Output the [X, Y] coordinate of the center of the cell containing the given text.  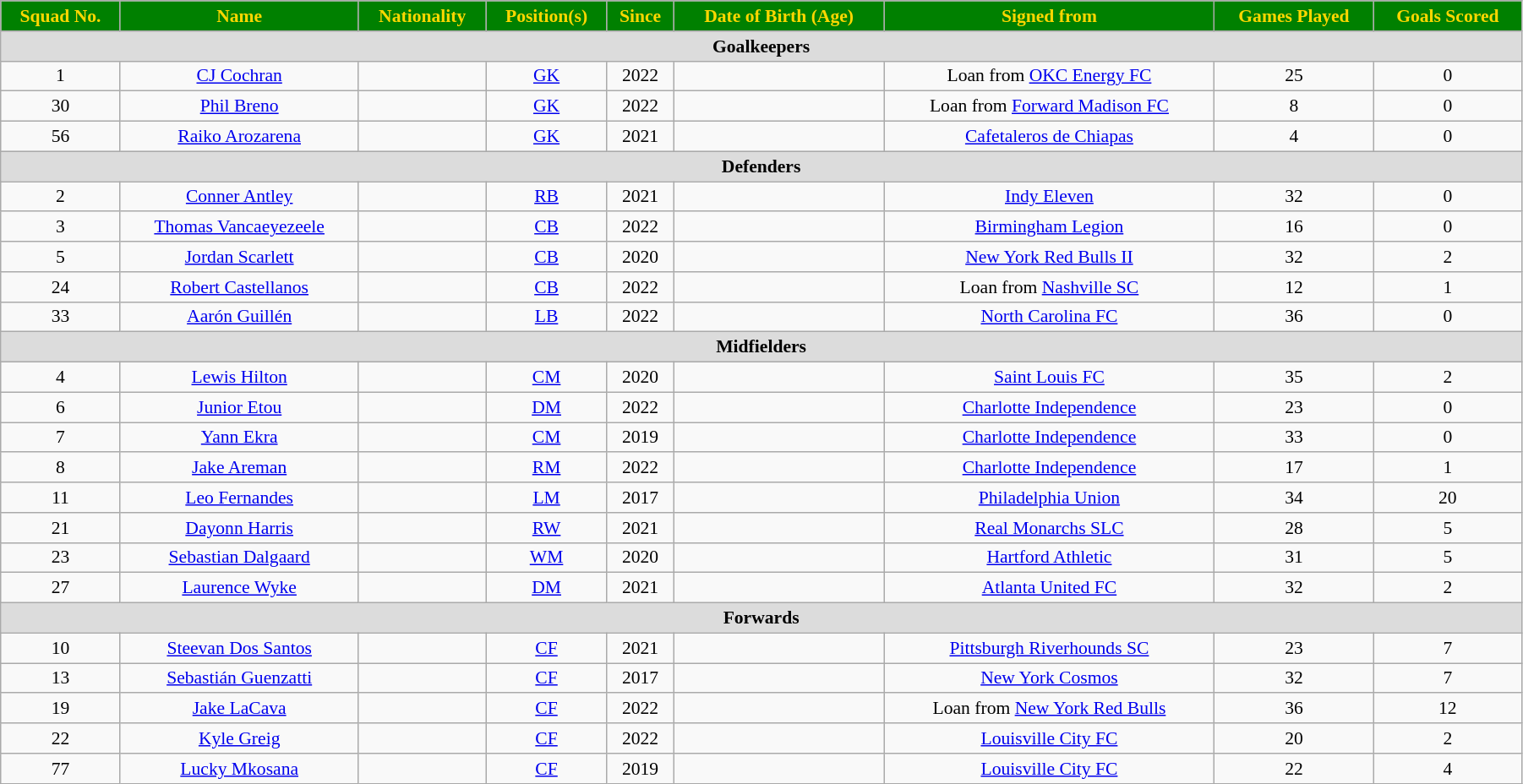
Hartford Athletic [1050, 558]
Defenders [761, 166]
Squad No. [61, 16]
Loan from Nashville SC [1050, 287]
Atlanta United FC [1050, 588]
Philadelphia Union [1050, 498]
17 [1294, 468]
Lewis Hilton [239, 378]
Signed from [1050, 16]
WM [546, 558]
31 [1294, 558]
CJ Cochran [239, 76]
Robert Castellanos [239, 287]
Forwards [761, 618]
Yann Ekra [239, 438]
6 [61, 407]
Cafetaleros de Chiapas [1050, 137]
24 [61, 287]
RB [546, 197]
Thomas Vancaeyezeele [239, 227]
56 [61, 137]
RM [546, 468]
13 [61, 678]
25 [1294, 76]
Pittsburgh Riverhounds SC [1050, 648]
Date of Birth (Age) [779, 16]
35 [1294, 378]
27 [61, 588]
30 [61, 106]
Kyle Greig [239, 738]
Sebastián Guenzatti [239, 678]
Nationality [423, 16]
Goals Scored [1447, 16]
3 [61, 227]
Saint Louis FC [1050, 378]
Goalkeepers [761, 46]
28 [1294, 528]
Games Played [1294, 16]
Position(s) [546, 16]
LB [546, 317]
New York Cosmos [1050, 678]
16 [1294, 227]
Junior Etou [239, 407]
Raiko Arozarena [239, 137]
Since [641, 16]
Dayonn Harris [239, 528]
Loan from OKC Energy FC [1050, 76]
11 [61, 498]
Phil Breno [239, 106]
Steevan Dos Santos [239, 648]
Loan from New York Red Bulls [1050, 709]
Jake Areman [239, 468]
North Carolina FC [1050, 317]
19 [61, 709]
New York Red Bulls II [1050, 257]
34 [1294, 498]
Loan from Forward Madison FC [1050, 106]
Indy Eleven [1050, 197]
Jordan Scarlett [239, 257]
RW [546, 528]
Real Monarchs SLC [1050, 528]
Laurence Wyke [239, 588]
77 [61, 769]
Sebastian Dalgaard [239, 558]
Jake LaCava [239, 709]
Aarón Guillén [239, 317]
21 [61, 528]
LM [546, 498]
Name [239, 16]
Birmingham Legion [1050, 227]
Leo Fernandes [239, 498]
Lucky Mkosana [239, 769]
Conner Antley [239, 197]
Midfielders [761, 347]
10 [61, 648]
